Identify which cell holds the provided text, then report its (X, Y) central coordinate. 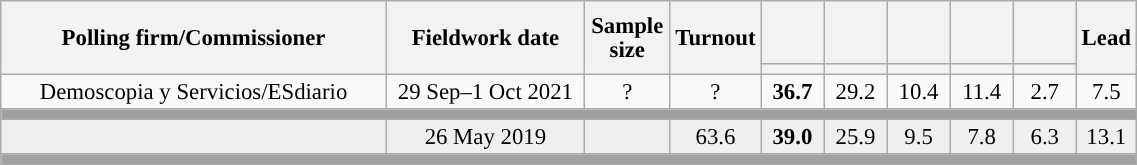
2.7 (1044, 92)
9.5 (918, 138)
63.6 (716, 138)
7.8 (982, 138)
Lead (1106, 38)
11.4 (982, 92)
39.0 (792, 138)
Demoscopia y Servicios/ESdiario (194, 92)
29 Sep–1 Oct 2021 (485, 92)
36.7 (792, 92)
Sample size (627, 38)
Polling firm/Commissioner (194, 38)
7.5 (1106, 92)
13.1 (1106, 138)
Fieldwork date (485, 38)
10.4 (918, 92)
26 May 2019 (485, 138)
Turnout (716, 38)
25.9 (856, 138)
29.2 (856, 92)
6.3 (1044, 138)
